Find where the given text appears and provide that cell's center as [x, y] coordinate. 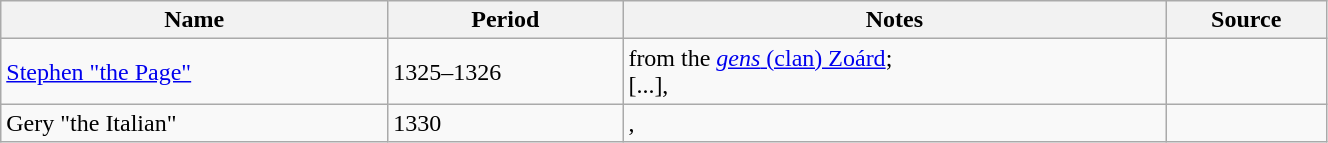
Period [506, 20]
Notes [894, 20]
1325–1326 [506, 72]
Source [1246, 20]
Gery "the Italian" [194, 123]
from the gens (clan) Zoárd; [...], [894, 72]
Name [194, 20]
1330 [506, 123]
, [894, 123]
Stephen "the Page" [194, 72]
